Return [X, Y] of the center of cell containing provided text 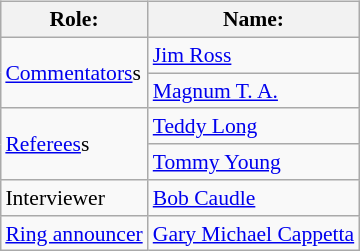
Bob Caudle [254, 198]
Gary Michael Cappetta [254, 233]
Name: [254, 20]
Interviewer [74, 198]
Jim Ross [254, 55]
Commentatorss [74, 72]
Refereess [74, 144]
Role: [74, 20]
Tommy Young [254, 162]
Teddy Long [254, 126]
Magnum T. A. [254, 91]
Ring announcer [74, 233]
